Search for the cell housing the specified text and yield its (X, Y) center coordinate. 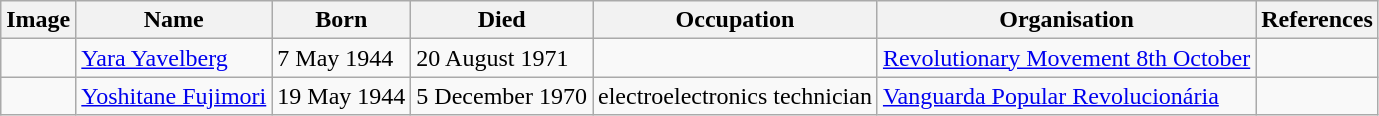
References (1318, 20)
Vanguarda Popular Revolucionária (1066, 96)
Revolutionary Movement 8th October (1066, 58)
20 August 1971 (502, 58)
Image (38, 20)
5 December 1970 (502, 96)
Born (342, 20)
Occupation (734, 20)
Name (174, 20)
Yara Yavelberg (174, 58)
7 May 1944 (342, 58)
Organisation (1066, 20)
electroelectronics technician (734, 96)
Died (502, 20)
Yoshitane Fujimori (174, 96)
19 May 1944 (342, 96)
